Detect which cell encompasses the target text, then output its (X, Y) center coordinate. 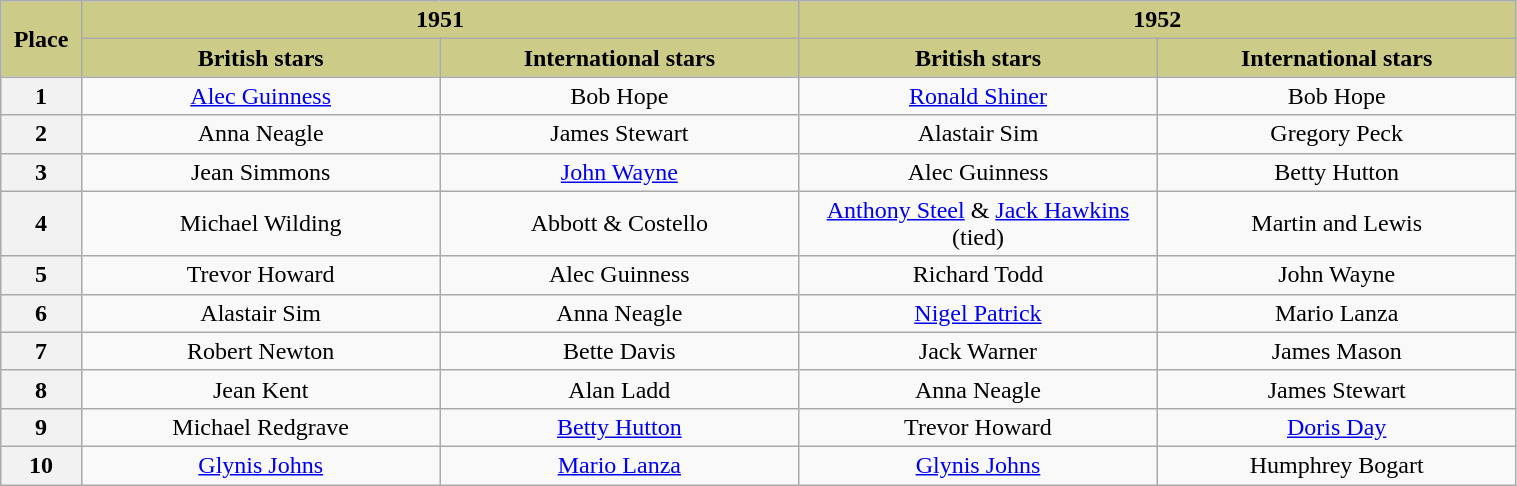
4 (42, 224)
7 (42, 351)
Richard Todd (978, 275)
2 (42, 134)
5 (42, 275)
Jack Warner (978, 351)
Nigel Patrick (978, 313)
Jean Kent (260, 389)
Bette Davis (620, 351)
Jean Simmons (260, 172)
Robert Newton (260, 351)
10 (42, 465)
Doris Day (1336, 427)
Humphrey Bogart (1336, 465)
1951 (440, 20)
Place (42, 39)
Abbott & Costello (620, 224)
Anthony Steel & Jack Hawkins (tied) (978, 224)
Michael Wilding (260, 224)
James Mason (1336, 351)
Michael Redgrave (260, 427)
Ronald Shiner (978, 96)
Gregory Peck (1336, 134)
Martin and Lewis (1336, 224)
6 (42, 313)
Alan Ladd (620, 389)
9 (42, 427)
1952 (1158, 20)
8 (42, 389)
3 (42, 172)
1 (42, 96)
